Detect which cell encompasses the target text, then output its [X, Y] center coordinate. 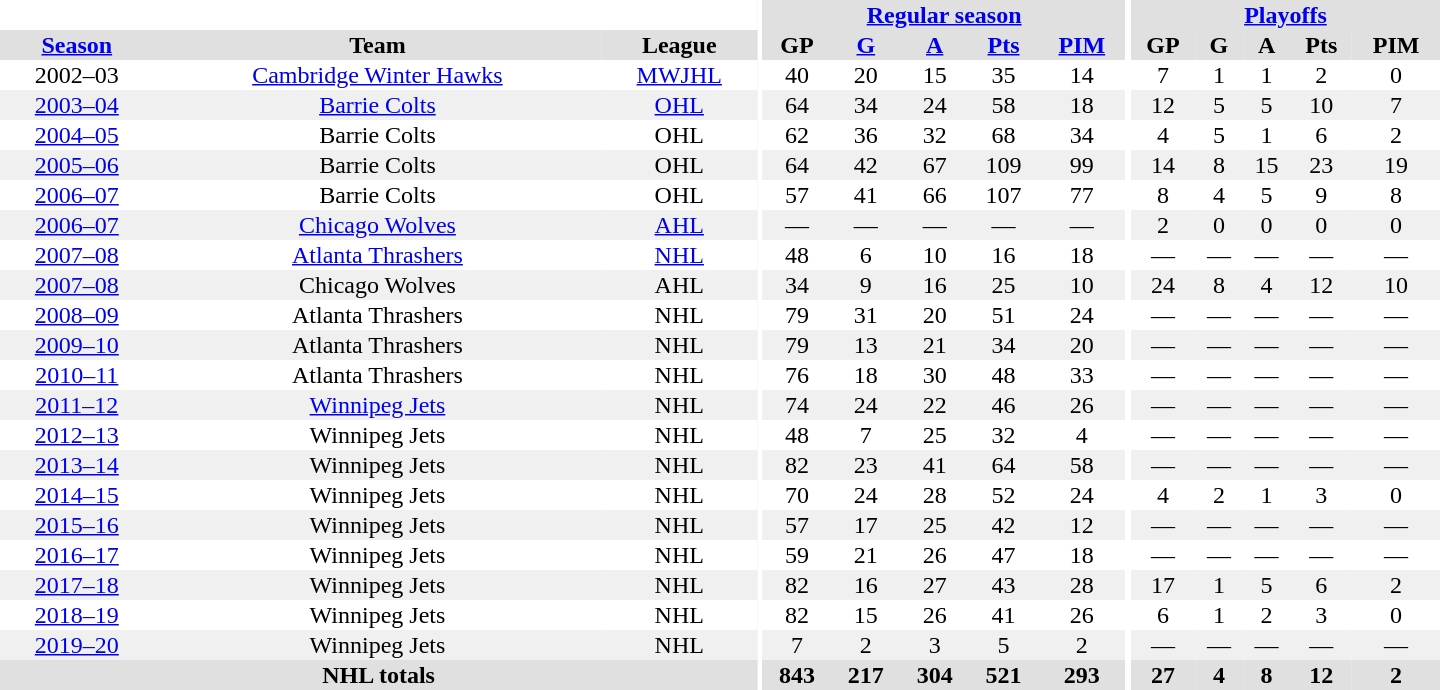
Playoffs [1286, 15]
217 [866, 675]
66 [934, 195]
2008–09 [77, 315]
52 [1004, 495]
2014–15 [77, 495]
293 [1082, 675]
2016–17 [77, 555]
2013–14 [77, 465]
2003–04 [77, 105]
League [679, 45]
Season [77, 45]
13 [866, 345]
2019–20 [77, 645]
74 [798, 405]
2002–03 [77, 75]
43 [1004, 585]
31 [866, 315]
33 [1082, 375]
2009–10 [77, 345]
304 [934, 675]
843 [798, 675]
46 [1004, 405]
2018–19 [77, 615]
2005–06 [77, 165]
47 [1004, 555]
36 [866, 135]
2010–11 [77, 375]
Regular season [944, 15]
2004–05 [77, 135]
2012–13 [77, 435]
107 [1004, 195]
MWJHL [679, 75]
2015–16 [77, 525]
19 [1396, 165]
2011–12 [77, 405]
70 [798, 495]
Cambridge Winter Hawks [378, 75]
59 [798, 555]
109 [1004, 165]
76 [798, 375]
68 [1004, 135]
77 [1082, 195]
99 [1082, 165]
62 [798, 135]
51 [1004, 315]
Team [378, 45]
2017–18 [77, 585]
30 [934, 375]
67 [934, 165]
40 [798, 75]
NHL totals [378, 675]
521 [1004, 675]
35 [1004, 75]
22 [934, 405]
